Determine the (X, Y) coordinate at the center of the cell enclosing the given text.  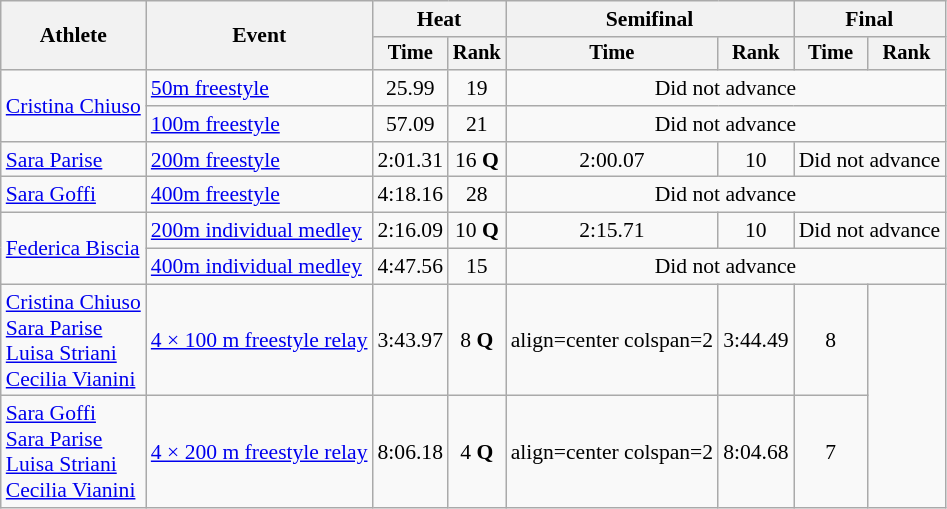
2:01.31 (410, 160)
19 (477, 88)
Sara Goffi Sara Parise Luisa Striani Cecilia Vianini (74, 452)
200m freestyle (260, 160)
100m freestyle (260, 124)
21 (477, 124)
7 (831, 452)
Event (260, 36)
57.09 (410, 124)
3:44.49 (756, 340)
10 Q (477, 231)
4 Q (477, 452)
8 (831, 340)
4 × 100 m freestyle relay (260, 340)
16 Q (477, 160)
200m individual medley (260, 231)
25.99 (410, 88)
Final (870, 19)
Sara Parise (74, 160)
2:15.71 (612, 231)
4 × 200 m freestyle relay (260, 452)
3:43.97 (410, 340)
Cristina Chiuso Sara Parise Luisa Striani Cecilia Vianini (74, 340)
Sara Goffi (74, 195)
4:18.16 (410, 195)
50m freestyle (260, 88)
8:04.68 (756, 452)
Cristina Chiuso (74, 106)
Federica Biscia (74, 248)
400m freestyle (260, 195)
28 (477, 195)
Heat (440, 19)
400m individual medley (260, 267)
Athlete (74, 36)
Semifinal (650, 19)
15 (477, 267)
4:47.56 (410, 267)
2:00.07 (612, 160)
8:06.18 (410, 452)
8 Q (477, 340)
2:16.09 (410, 231)
